Return the (x, y) coordinate for the center point of the cell that contains the specified text.  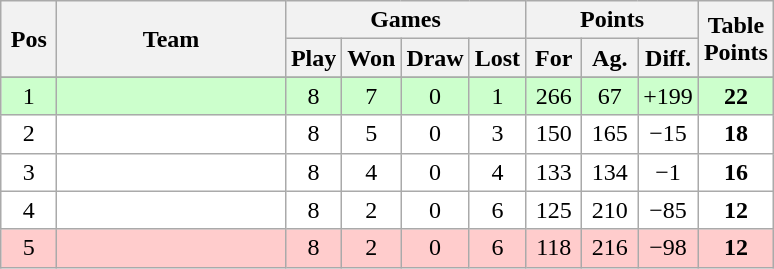
Pos (29, 39)
118 (554, 248)
Won (372, 58)
Diff. (668, 58)
Ag. (610, 58)
For (554, 58)
22 (736, 96)
Games (405, 20)
−15 (668, 134)
−85 (668, 210)
67 (610, 96)
7 (372, 96)
Table Points (736, 39)
150 (554, 134)
−1 (668, 172)
216 (610, 248)
133 (554, 172)
Draw (435, 58)
Points (612, 20)
16 (736, 172)
210 (610, 210)
125 (554, 210)
Play (313, 58)
18 (736, 134)
165 (610, 134)
134 (610, 172)
+199 (668, 96)
Lost (497, 58)
Team (172, 39)
266 (554, 96)
−98 (668, 248)
